Find where the given text appears and provide that cell's center as [x, y] coordinate. 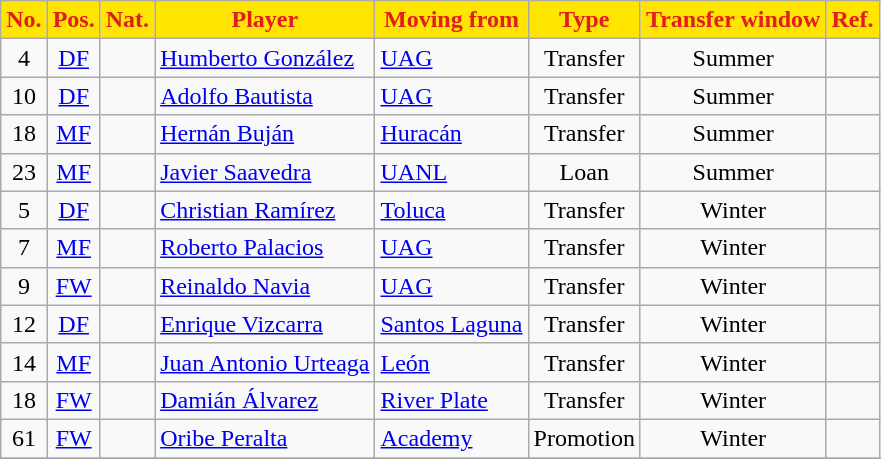
Academy [452, 438]
Javier Saavedra [265, 172]
Transfer window [733, 20]
Toluca [452, 210]
Roberto Palacios [265, 248]
Type [584, 20]
Loan [584, 172]
23 [24, 172]
Adolfo Bautista [265, 96]
Reinaldo Navia [265, 286]
Nat. [127, 20]
Enrique Vizcarra [265, 324]
12 [24, 324]
Juan Antonio Urteaga [265, 362]
Player [265, 20]
River Plate [452, 400]
Pos. [74, 20]
Promotion [584, 438]
14 [24, 362]
Ref. [852, 20]
UANL [452, 172]
4 [24, 58]
Damián Álvarez [265, 400]
10 [24, 96]
5 [24, 210]
Oribe Peralta [265, 438]
Huracán [452, 134]
61 [24, 438]
Moving from [452, 20]
León [452, 362]
No. [24, 20]
9 [24, 286]
7 [24, 248]
Hernán Buján [265, 134]
Humberto González [265, 58]
Santos Laguna [452, 324]
Christian Ramírez [265, 210]
